Scan for the cell matching the given text and deliver its [X, Y] coordinate at center. 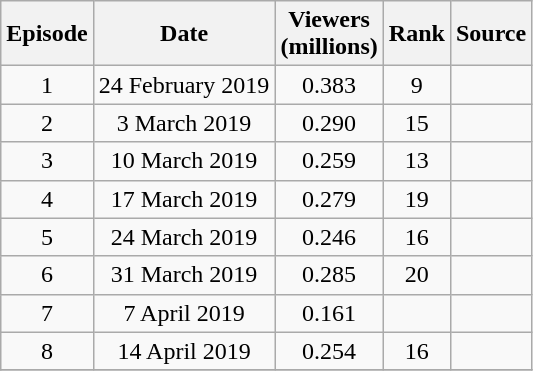
Source [490, 34]
24 February 2019 [184, 85]
31 March 2019 [184, 275]
0.259 [329, 161]
0.290 [329, 123]
Date [184, 34]
0.161 [329, 313]
Episode [47, 34]
17 March 2019 [184, 199]
8 [47, 351]
0.285 [329, 275]
20 [416, 275]
5 [47, 237]
9 [416, 85]
24 March 2019 [184, 237]
3 March 2019 [184, 123]
1 [47, 85]
7 [47, 313]
7 April 2019 [184, 313]
13 [416, 161]
2 [47, 123]
19 [416, 199]
15 [416, 123]
0.383 [329, 85]
6 [47, 275]
10 March 2019 [184, 161]
4 [47, 199]
3 [47, 161]
Viewers(millions) [329, 34]
14 April 2019 [184, 351]
0.254 [329, 351]
0.246 [329, 237]
0.279 [329, 199]
Rank [416, 34]
